Capture the cell that displays the provided text and extract its [X, Y] central coordinate. 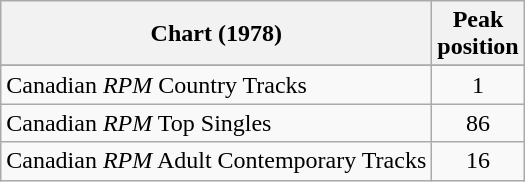
Chart (1978) [216, 34]
Canadian RPM Adult Contemporary Tracks [216, 161]
86 [478, 123]
Canadian RPM Country Tracks [216, 85]
Peakposition [478, 34]
1 [478, 85]
16 [478, 161]
Canadian RPM Top Singles [216, 123]
